Pinpoint the cell where the given text exists, returning its [X, Y] midpoint coordinate. 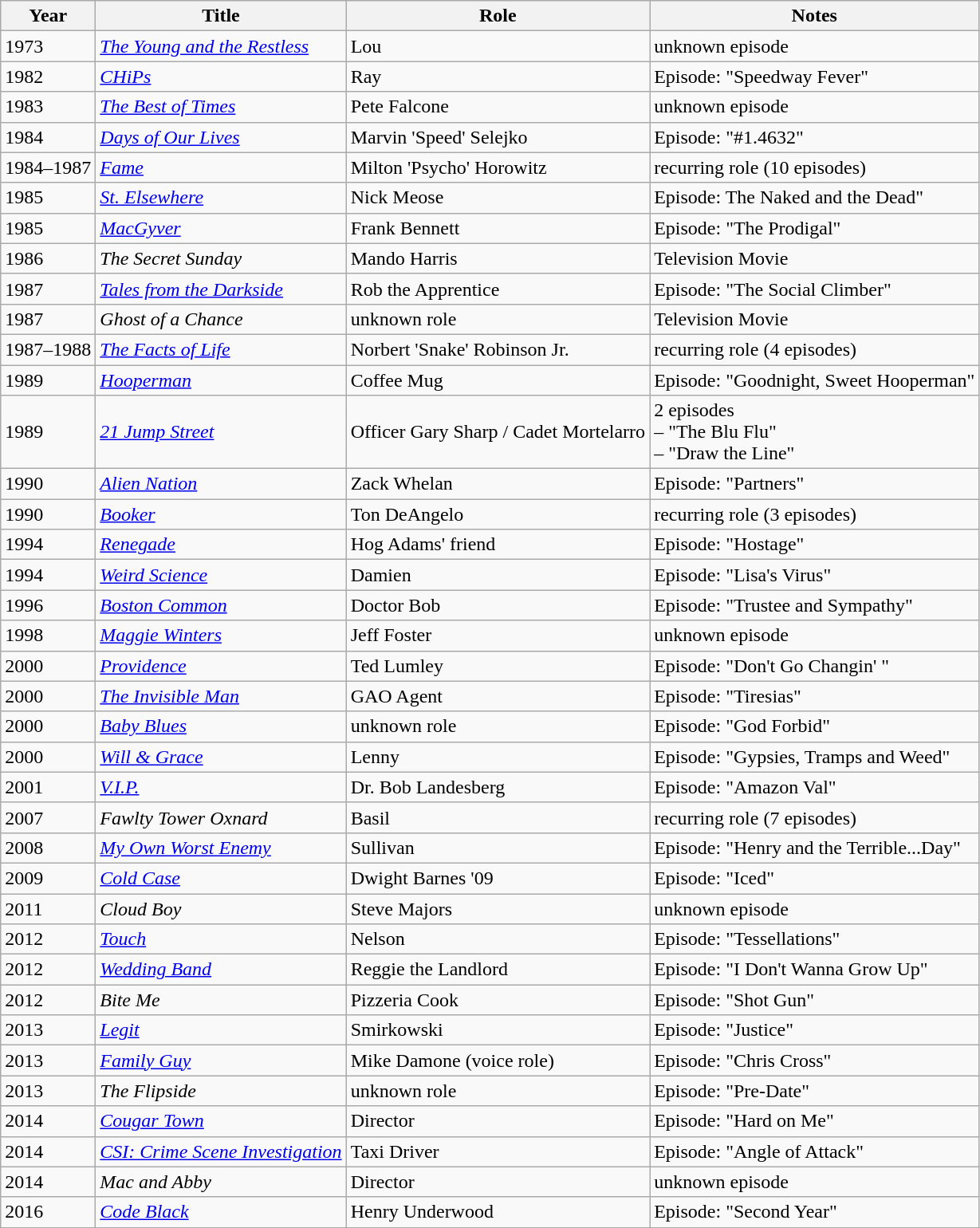
1973 [48, 46]
Title [221, 16]
Lenny [498, 757]
Reggie the Landlord [498, 970]
2001 [48, 787]
Episode: "Justice" [815, 1030]
1998 [48, 636]
Lou [498, 46]
Episode: "Partners" [815, 484]
Ghost of a Chance [221, 319]
Basil [498, 817]
Boston Common [221, 605]
Episode: "The Prodigal" [815, 228]
2007 [48, 817]
Episode: "The Social Climber" [815, 289]
Episode: "I Don't Wanna Grow Up" [815, 970]
Episode: "Amazon Val" [815, 787]
Episode: "Gypsies, Tramps and Weed" [815, 757]
Cold Case [221, 878]
Hooperman [221, 380]
St. Elsewhere [221, 198]
Fame [221, 167]
Episode: "Trustee and Sympathy" [815, 605]
CSI: Crime Scene Investigation [221, 1151]
2008 [48, 848]
The Invisible Man [221, 696]
Tales from the Darkside [221, 289]
Days of Our Lives [221, 137]
Dr. Bob Landesberg [498, 787]
MacGyver [221, 228]
Norbert 'Snake' Robinson Jr. [498, 349]
Episode: "Chris Cross" [815, 1061]
Pete Falcone [498, 107]
2 episodes– "The Blu Flu"– "Draw the Line" [815, 432]
My Own Worst Enemy [221, 848]
Notes [815, 16]
Alien Nation [221, 484]
Role [498, 16]
Milton 'Psycho' Horowitz [498, 167]
V.I.P. [221, 787]
1982 [48, 77]
Hog Adams' friend [498, 545]
Episode: The Naked and the Dead" [815, 198]
Henry Underwood [498, 1212]
Family Guy [221, 1061]
Episode: "Iced" [815, 878]
1984–1987 [48, 167]
Episode: "God Forbid" [815, 726]
Cougar Town [221, 1121]
Mando Harris [498, 258]
Dwight Barnes '09 [498, 878]
Smirkowski [498, 1030]
The Best of Times [221, 107]
Coffee Mug [498, 380]
GAO Agent [498, 696]
Episode: "Second Year" [815, 1212]
Legit [221, 1030]
21 Jump Street [221, 432]
recurring role (4 episodes) [815, 349]
Episode: "Speedway Fever" [815, 77]
1984 [48, 137]
Bite Me [221, 1000]
Touch [221, 939]
Renegade [221, 545]
Marvin 'Speed' Selejko [498, 137]
Zack Whelan [498, 484]
The Flipside [221, 1091]
Frank Bennett [498, 228]
Maggie Winters [221, 636]
Episode: "Hard on Me" [815, 1121]
recurring role (7 episodes) [815, 817]
Episode: "Don't Go Changin' " [815, 666]
Nick Meose [498, 198]
Ton DeAngelo [498, 514]
Episode: "Henry and the Terrible...Day" [815, 848]
Sullivan [498, 848]
2009 [48, 878]
Doctor Bob [498, 605]
2016 [48, 1212]
Rob the Apprentice [498, 289]
Episode: "Shot Gun" [815, 1000]
Taxi Driver [498, 1151]
Episode: "Tessellations" [815, 939]
1986 [48, 258]
Mac and Abby [221, 1182]
Wedding Band [221, 970]
Episode: "Tiresias" [815, 696]
Episode: "#1.4632" [815, 137]
1987–1988 [48, 349]
Jeff Foster [498, 636]
Episode: "Pre-Date" [815, 1091]
Mike Damone (voice role) [498, 1061]
1983 [48, 107]
Will & Grace [221, 757]
2011 [48, 908]
Year [48, 16]
Damien [498, 575]
Ray [498, 77]
recurring role (10 episodes) [815, 167]
Episode: "Hostage" [815, 545]
Pizzeria Cook [498, 1000]
Cloud Boy [221, 908]
Fawlty Tower Oxnard [221, 817]
Baby Blues [221, 726]
Code Black [221, 1212]
Episode: "Angle of Attack" [815, 1151]
recurring role (3 episodes) [815, 514]
Weird Science [221, 575]
Officer Gary Sharp / Cadet Mortelarro [498, 432]
1996 [48, 605]
Booker [221, 514]
The Young and the Restless [221, 46]
Episode: "Goodnight, Sweet Hooperman" [815, 380]
Steve Majors [498, 908]
The Facts of Life [221, 349]
CHiPs [221, 77]
Providence [221, 666]
Episode: "Lisa's Virus" [815, 575]
The Secret Sunday [221, 258]
Ted Lumley [498, 666]
Nelson [498, 939]
